Return the [x, y] coordinate for the center point of the cell that contains the specified text.  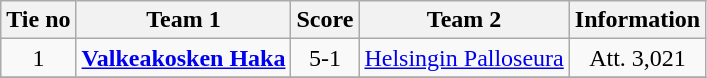
Team 2 [464, 20]
Information [637, 20]
Team 1 [184, 20]
5-1 [325, 58]
Score [325, 20]
Valkeakosken Haka [184, 58]
Helsingin Palloseura [464, 58]
Tie no [38, 20]
Att. 3,021 [637, 58]
1 [38, 58]
